Return [x, y] of the center of cell containing provided text 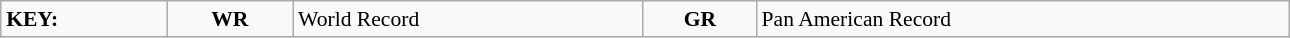
Pan American Record [1023, 19]
World Record [468, 19]
WR [230, 19]
GR [700, 19]
KEY: [84, 19]
